Output the (x, y) coordinate of the center of the cell containing the given text.  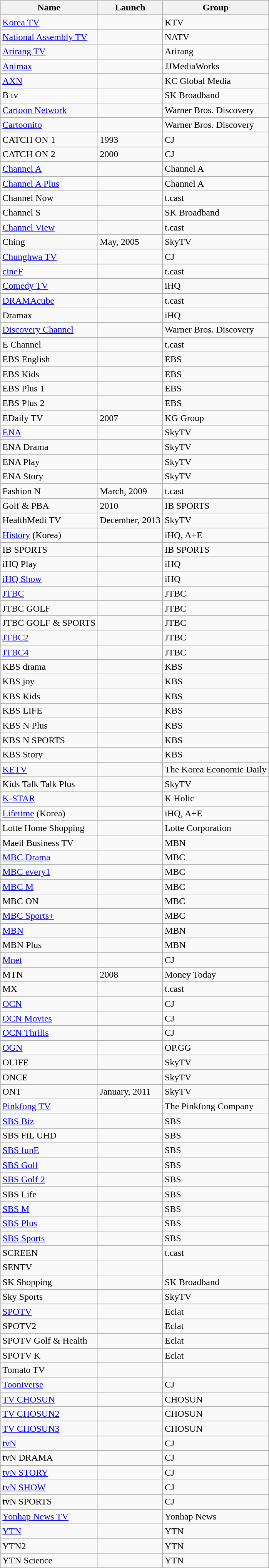
OCN (49, 1004)
Sky Sports (49, 1297)
Name (49, 8)
tvN SHOW (49, 1487)
SBS Golf 2 (49, 1180)
SPOTV Golf & Health (49, 1341)
Comedy TV (49, 286)
E Channel (49, 344)
Lifetime (Korea) (49, 813)
JTBC GOLF (49, 608)
Channel S (49, 213)
MBC ON (49, 901)
Money Today (216, 975)
Yonhap News TV (49, 1516)
EBS English (49, 359)
CATCH ON 2 (49, 154)
JJMediaWorks (216, 66)
SBS FiL UHD (49, 1136)
TV CHOSUN (49, 1399)
2000 (130, 154)
K-STAR (49, 799)
May, 2005 (130, 242)
March, 2009 (130, 491)
SBS Sports (49, 1238)
Launch (130, 8)
EBS Plus 2 (49, 403)
Golf & PBA (49, 506)
tvN SPORTS (49, 1502)
KBS LIFE (49, 711)
CATCH ON 1 (49, 139)
January, 2011 (130, 1092)
Channel A Plus (49, 184)
Arirang TV (49, 52)
iHQ Show (49, 579)
YTN Science (49, 1560)
SENTV (49, 1267)
1993 (130, 139)
MBC Sports+ (49, 916)
YTN2 (49, 1546)
OGN (49, 1048)
KBS N Plus (49, 725)
EDaily TV (49, 418)
ENA Story (49, 476)
SPOTV K (49, 1355)
Animax (49, 66)
The Korea Economic Daily (216, 769)
ONT (49, 1092)
Tooniverse (49, 1385)
ENA Drama (49, 447)
2007 (130, 418)
iHQ Play (49, 564)
SBS M (49, 1209)
MBC Drama (49, 857)
Dramax (49, 315)
MX (49, 989)
tvN DRAMA (49, 1458)
EBS Kids (49, 374)
KG Group (216, 418)
NATV (216, 37)
TV CHOSUN3 (49, 1429)
KBS Kids (49, 696)
tvN STORY (49, 1473)
SPOTV (49, 1311)
Discovery Channel (49, 330)
ENA (49, 433)
2008 (130, 975)
Tomato TV (49, 1370)
B tv (49, 95)
KBS N SPORTS (49, 740)
JTBC4 (49, 652)
OP.GG (216, 1048)
SBS Plus (49, 1224)
Pinkfong TV (49, 1106)
OCN Movies (49, 1018)
OCN Thrills (49, 1033)
Maeil Business TV (49, 843)
The Pinkfong Company (216, 1106)
SBS Golf (49, 1165)
National Assembly TV (49, 37)
KTV (216, 22)
AXN (49, 81)
DRAMAcube (49, 301)
Lotte Home Shopping (49, 828)
KETV (49, 769)
Cartoon Network (49, 110)
KC Global Media (216, 81)
History (Korea) (49, 535)
2010 (130, 506)
EBS Plus 1 (49, 388)
MBN Plus (49, 945)
TV CHOSUN2 (49, 1414)
Channel Now (49, 198)
ONCE (49, 1077)
Lotte Corporation (216, 828)
KBS drama (49, 667)
SBS Biz (49, 1121)
SK Shopping (49, 1282)
Group (216, 8)
JTBC2 (49, 637)
Cartoonito (49, 125)
Chunghwa TV (49, 257)
KBS Story (49, 755)
SBS funE (49, 1150)
Channel View (49, 227)
K Holic (216, 799)
Mnet (49, 960)
SCREEN (49, 1253)
tvN (49, 1443)
December, 2013 (130, 520)
Arirang (216, 52)
cineF (49, 271)
Ching (49, 242)
OLIFE (49, 1062)
Yonhap News (216, 1516)
MBC every1 (49, 872)
HealthMedi TV (49, 520)
MTN (49, 975)
Kids Talk Talk Plus (49, 784)
KBS joy (49, 682)
Fashion N (49, 491)
SBS Life (49, 1194)
MBC M (49, 886)
Korea TV (49, 22)
JTBC GOLF & SPORTS (49, 623)
SPOTV2 (49, 1326)
ENA Play (49, 462)
